Determine the [X, Y] coordinate at the center of the cell enclosing the given text.  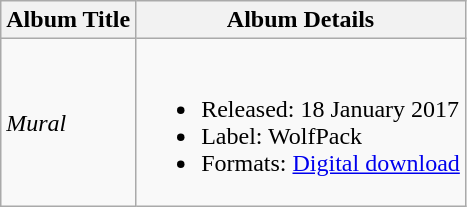
Album Title [68, 20]
Mural [68, 122]
Released: 18 January 2017Label: WolfPackFormats: Digital download [301, 122]
Album Details [301, 20]
